Extract the [x, y] coordinate from the center of the cell holding the provided text.  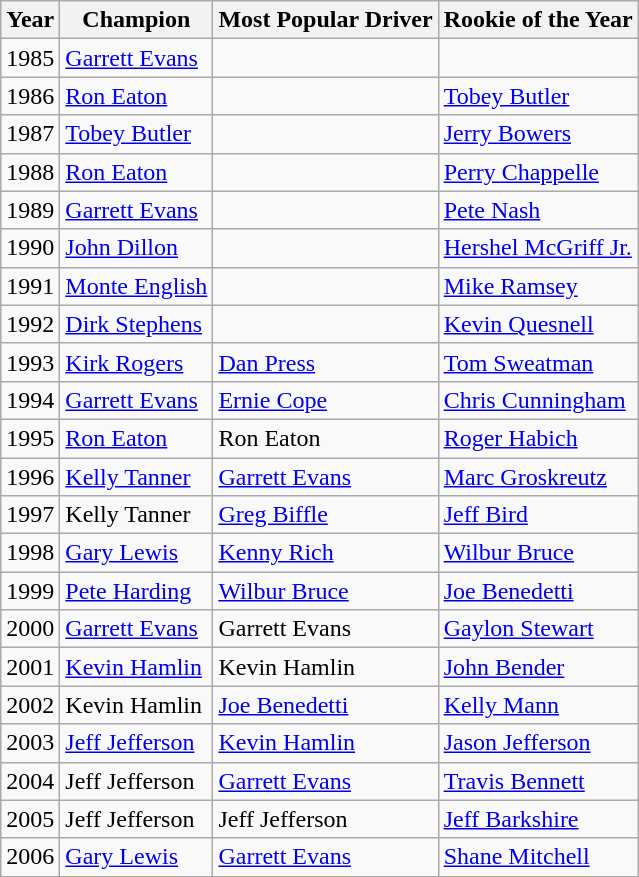
Perry Chappelle [538, 172]
Marc Groskreutz [538, 477]
2004 [30, 781]
2003 [30, 743]
1993 [30, 362]
1985 [30, 58]
1988 [30, 172]
Roger Habich [538, 438]
2005 [30, 819]
Hershel McGriff Jr. [538, 248]
Chris Cunningham [538, 400]
1986 [30, 96]
1989 [30, 210]
Kevin Quesnell [538, 324]
Year [30, 20]
Most Popular Driver [326, 20]
2002 [30, 705]
Rookie of the Year [538, 20]
1987 [30, 134]
2000 [30, 629]
1992 [30, 324]
Dan Press [326, 362]
1990 [30, 248]
1997 [30, 515]
1998 [30, 553]
1991 [30, 286]
Kirk Rogers [136, 362]
Jeff Barkshire [538, 819]
Jerry Bowers [538, 134]
Dirk Stephens [136, 324]
Kenny Rich [326, 553]
John Dillon [136, 248]
Jason Jefferson [538, 743]
1995 [30, 438]
Tom Sweatman [538, 362]
Travis Bennett [538, 781]
Greg Biffle [326, 515]
Pete Nash [538, 210]
Champion [136, 20]
Pete Harding [136, 591]
2001 [30, 667]
1994 [30, 400]
Monte English [136, 286]
Mike Ramsey [538, 286]
John Bender [538, 667]
Gaylon Stewart [538, 629]
2006 [30, 857]
Jeff Bird [538, 515]
Shane Mitchell [538, 857]
1996 [30, 477]
1999 [30, 591]
Kelly Mann [538, 705]
Ernie Cope [326, 400]
